Scan for the cell matching the given text and deliver its [X, Y] coordinate at center. 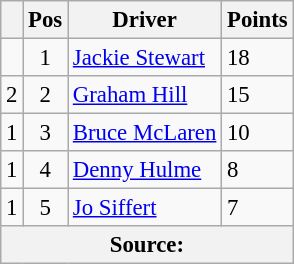
Source: [147, 245]
Driver [145, 20]
Jackie Stewart [145, 58]
10 [258, 133]
Denny Hulme [145, 170]
4 [46, 170]
8 [258, 170]
Points [258, 20]
7 [258, 208]
Pos [46, 20]
15 [258, 95]
Jo Siffert [145, 208]
5 [46, 208]
3 [46, 133]
Graham Hill [145, 95]
18 [258, 58]
Bruce McLaren [145, 133]
